From the cell containing the given text, extract its center point as [X, Y] coordinate. 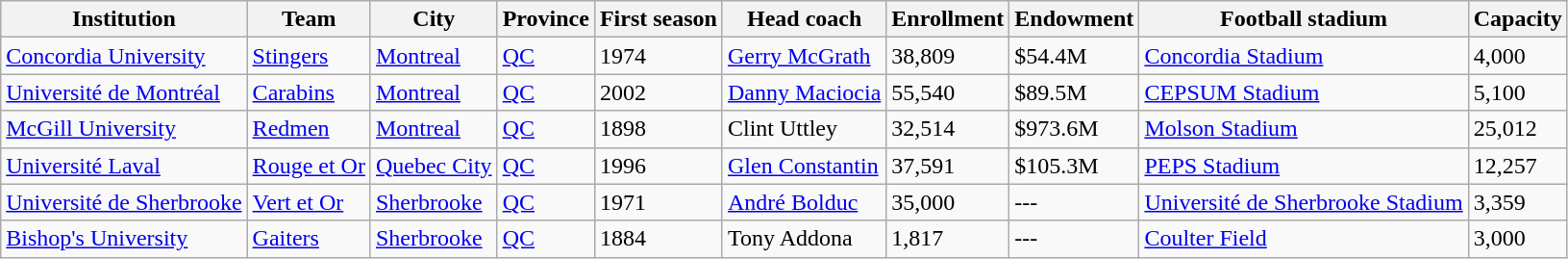
12,257 [1517, 166]
Institution [124, 19]
André Bolduc [804, 202]
PEPS Stadium [1304, 166]
1898 [658, 129]
1884 [658, 239]
Bishop's University [124, 239]
1996 [658, 166]
Concordia University [124, 56]
Province [546, 19]
Tony Addona [804, 239]
Football stadium [1304, 19]
Université Laval [124, 166]
Molson Stadium [1304, 129]
$973.6M [1075, 129]
Quebec City [434, 166]
Endowment [1075, 19]
1974 [658, 56]
25,012 [1517, 129]
32,514 [948, 129]
38,809 [948, 56]
Gaiters [309, 239]
1971 [658, 202]
Carabins [309, 92]
Gerry McGrath [804, 56]
55,540 [948, 92]
4,000 [1517, 56]
$54.4M [1075, 56]
Rouge et Or [309, 166]
35,000 [948, 202]
Glen Constantin [804, 166]
Université de Montréal [124, 92]
Université de Sherbrooke Stadium [1304, 202]
37,591 [948, 166]
City [434, 19]
Enrollment [948, 19]
$105.3M [1075, 166]
3,000 [1517, 239]
Clint Uttley [804, 129]
First season [658, 19]
Head coach [804, 19]
1,817 [948, 239]
Vert et Or [309, 202]
3,359 [1517, 202]
Concordia Stadium [1304, 56]
Université de Sherbrooke [124, 202]
Coulter Field [1304, 239]
Capacity [1517, 19]
5,100 [1517, 92]
Redmen [309, 129]
Danny Maciocia [804, 92]
McGill University [124, 129]
Team [309, 19]
CEPSUM Stadium [1304, 92]
$89.5M [1075, 92]
2002 [658, 92]
Stingers [309, 56]
